Search for the cell housing the specified text and yield its (X, Y) center coordinate. 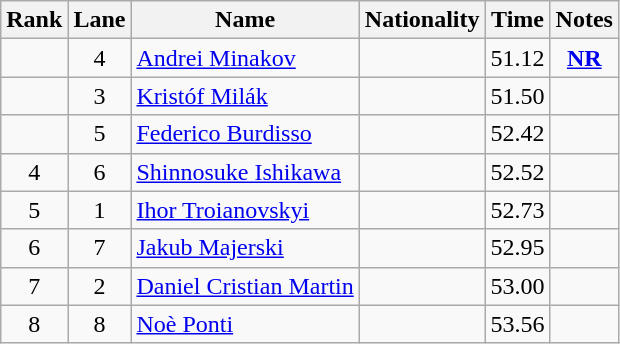
51.12 (518, 58)
NR (584, 58)
2 (100, 286)
Federico Burdisso (245, 134)
53.00 (518, 286)
52.42 (518, 134)
53.56 (518, 324)
Lane (100, 20)
Andrei Minakov (245, 58)
Rank (34, 20)
Notes (584, 20)
52.95 (518, 248)
Name (245, 20)
52.52 (518, 172)
1 (100, 210)
52.73 (518, 210)
Time (518, 20)
Jakub Majerski (245, 248)
51.50 (518, 96)
Ihor Troianovskyi (245, 210)
Shinnosuke Ishikawa (245, 172)
Nationality (422, 20)
Noè Ponti (245, 324)
3 (100, 96)
Kristóf Milák (245, 96)
Daniel Cristian Martin (245, 286)
